Output the (X, Y) coordinate of the center of the cell containing the given text.  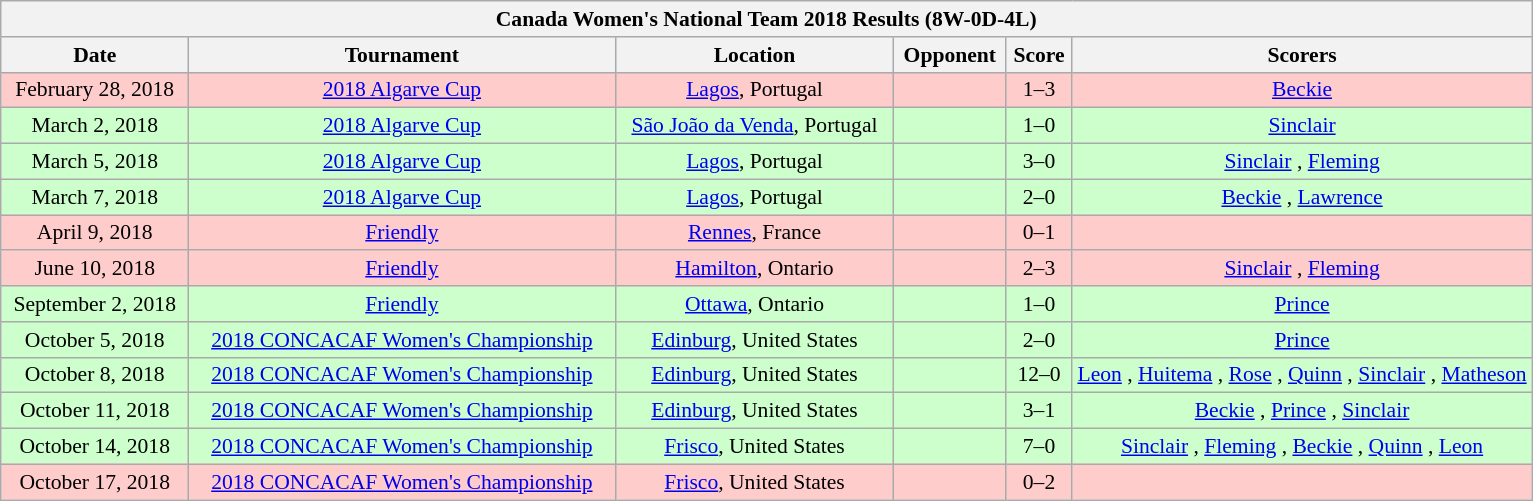
Score (1040, 55)
Ottawa, Ontario (754, 304)
Rennes, France (754, 233)
Tournament (402, 55)
São João da Venda, Portugal (754, 126)
12–0 (1040, 375)
February 28, 2018 (95, 90)
Hamilton, Ontario (754, 269)
March 5, 2018 (95, 162)
Opponent (950, 55)
Canada Women's National Team 2018 Results (8W-0D-4L) (766, 19)
Sinclair (1302, 126)
0–2 (1040, 482)
Scorers (1302, 55)
April 9, 2018 (95, 233)
Leon , Huitema , Rose , Quinn , Sinclair , Matheson (1302, 375)
October 11, 2018 (95, 411)
3–0 (1040, 162)
7–0 (1040, 447)
Beckie (1302, 90)
3–1 (1040, 411)
October 17, 2018 (95, 482)
Location (754, 55)
2–3 (1040, 269)
Beckie , Lawrence (1302, 197)
October 8, 2018 (95, 375)
1–3 (1040, 90)
October 14, 2018 (95, 447)
October 5, 2018 (95, 340)
June 10, 2018 (95, 269)
0–1 (1040, 233)
September 2, 2018 (95, 304)
Date (95, 55)
March 7, 2018 (95, 197)
Beckie , Prince , Sinclair (1302, 411)
Sinclair , Fleming , Beckie , Quinn , Leon (1302, 447)
March 2, 2018 (95, 126)
